Search for the cell housing the specified text and yield its [X, Y] center coordinate. 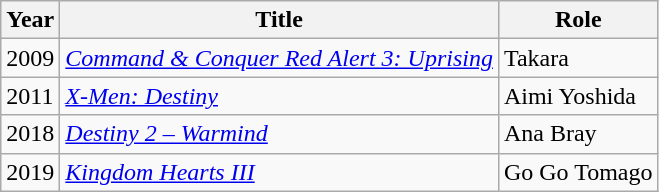
2019 [30, 172]
Title [280, 20]
Command & Conquer Red Alert 3: Uprising [280, 58]
Year [30, 20]
Kingdom Hearts III [280, 172]
2018 [30, 134]
2011 [30, 96]
Takara [578, 58]
Aimi Yoshida [578, 96]
Destiny 2 – Warmind [280, 134]
Ana Bray [578, 134]
Role [578, 20]
2009 [30, 58]
Go Go Tomago [578, 172]
X-Men: Destiny [280, 96]
